Extract the (X, Y) coordinate from the center of the cell holding the provided text.  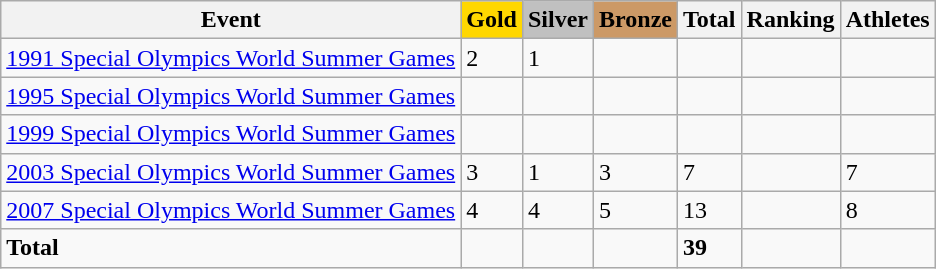
Athletes (888, 20)
Silver (558, 20)
2 (492, 58)
Event (231, 20)
8 (888, 210)
5 (636, 210)
2007 Special Olympics World Summer Games (231, 210)
Bronze (636, 20)
1999 Special Olympics World Summer Games (231, 134)
Ranking (790, 20)
13 (709, 210)
Gold (492, 20)
39 (709, 248)
2003 Special Olympics World Summer Games (231, 172)
1995 Special Olympics World Summer Games (231, 96)
1991 Special Olympics World Summer Games (231, 58)
